For the text-containing cell, return its midpoint in (x, y) coordinate format. 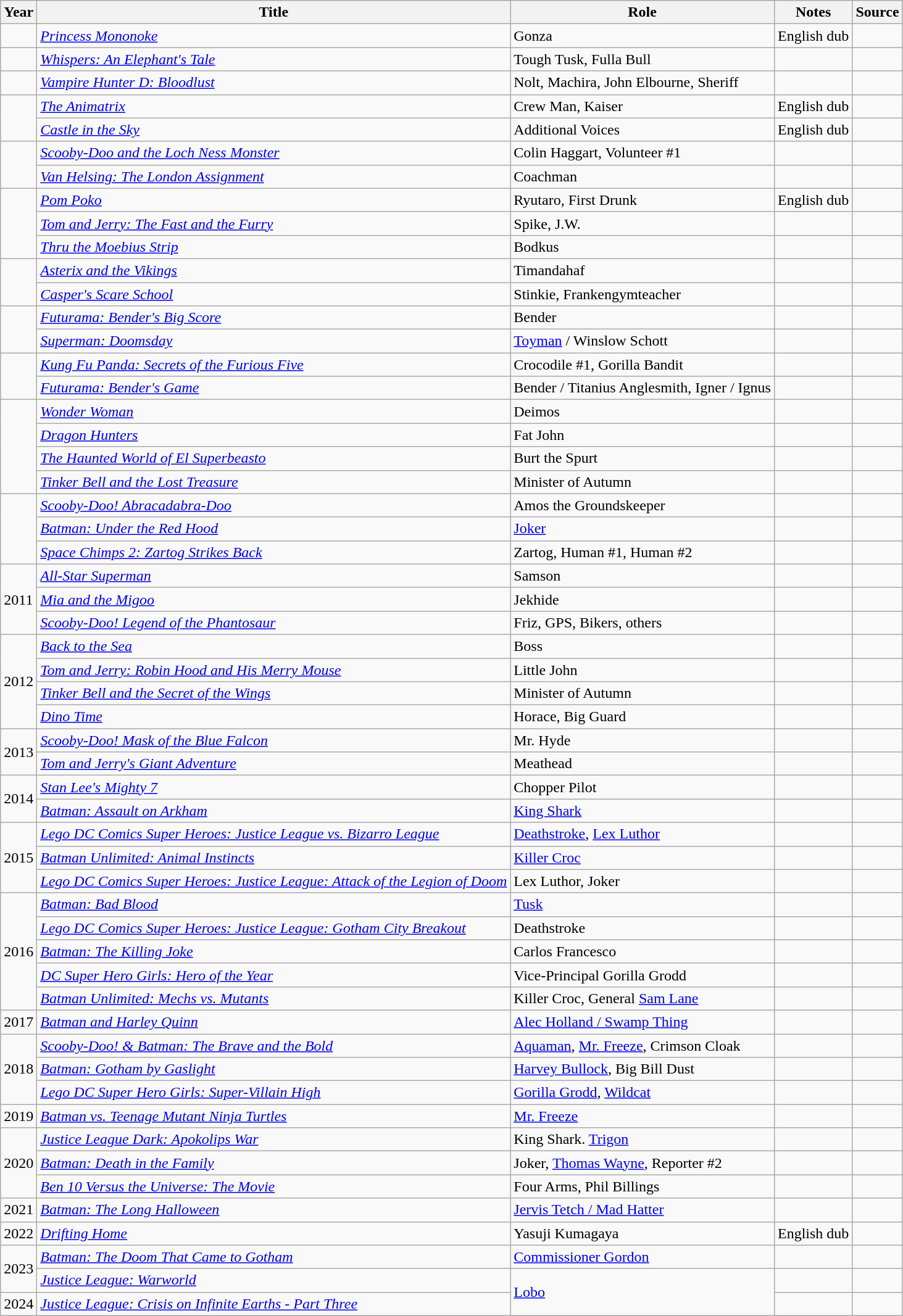
Pom Poko (274, 200)
All-Star Superman (274, 576)
2012 (19, 681)
Mr. Freeze (643, 1116)
Bodkus (643, 247)
King Shark (643, 811)
Superman: Doomsday (274, 341)
Asterix and the Vikings (274, 270)
Tough Tusk, Fulla Bull (643, 59)
Fat John (643, 435)
The Animatrix (274, 106)
Ben 10 Versus the Universe: The Movie (274, 1186)
2017 (19, 1022)
Stinkie, Frankengymteacher (643, 294)
Deathstroke (643, 928)
Gonza (643, 36)
Joker (643, 529)
Futurama: Bender's Big Score (274, 318)
Burt the Spurt (643, 458)
Thru the Moebius Strip (274, 247)
Role (643, 12)
Vice-Principal Gorilla Grodd (643, 975)
2016 (19, 951)
2015 (19, 858)
Little John (643, 669)
Batman vs. Teenage Mutant Ninja Turtles (274, 1116)
Casper's Scare School (274, 294)
Aquaman, Mr. Freeze, Crimson Cloak (643, 1046)
Batman: Assault on Arkham (274, 811)
The Haunted World of El Superbeasto (274, 458)
Tom and Jerry: The Fast and the Furry (274, 223)
Zartog, Human #1, Human #2 (643, 552)
Nolt, Machira, John Elbourne, Sheriff (643, 83)
Justice League: Warworld (274, 1280)
Deathstroke, Lex Luthor (643, 834)
Harvey Bullock, Big Bill Dust (643, 1069)
Scooby-Doo! Legend of the Phantosaur (274, 623)
Toyman / Winslow Schott (643, 341)
2021 (19, 1210)
Lego DC Comics Super Heroes: Justice League: Attack of the Legion of Doom (274, 881)
Scooby-Doo! Mask of the Blue Falcon (274, 740)
Batman: The Killing Joke (274, 951)
Futurama: Bender's Game (274, 388)
Vampire Hunter D: Bloodlust (274, 83)
Tusk (643, 904)
Notes (813, 12)
Tinker Bell and the Lost Treasure (274, 482)
2013 (19, 752)
Source (878, 12)
Batman Unlimited: Animal Instincts (274, 858)
Colin Haggart, Volunteer #1 (643, 153)
Batman: Under the Red Hood (274, 529)
Year (19, 12)
Batman: The Doom That Came to Gotham (274, 1257)
Tom and Jerry's Giant Adventure (274, 764)
Mia and the Migoo (274, 599)
Friz, GPS, Bikers, others (643, 623)
Amos the Groundskeeper (643, 505)
Batman: Bad Blood (274, 904)
Tinker Bell and the Secret of the Wings (274, 693)
Meathead (643, 764)
Horace, Big Guard (643, 717)
Crocodile #1, Gorilla Bandit (643, 365)
Mr. Hyde (643, 740)
Justice League: Crisis on Infinite Earths - Part Three (274, 1304)
Boss (643, 646)
Stan Lee's Mighty 7 (274, 787)
Batman: Gotham by Gaslight (274, 1069)
Deimos (643, 412)
Crew Man, Kaiser (643, 106)
Batman: Death in the Family (274, 1163)
Dino Time (274, 717)
Four Arms, Phil Billings (643, 1186)
Drifting Home (274, 1233)
2022 (19, 1233)
Princess Mononoke (274, 36)
2024 (19, 1304)
Lego DC Comics Super Heroes: Justice League vs. Bizarro League (274, 834)
Space Chimps 2: Zartog Strikes Back (274, 552)
2014 (19, 799)
Kung Fu Panda: Secrets of the Furious Five (274, 365)
Batman Unlimited: Mechs vs. Mutants (274, 998)
Scooby-Doo! Abracadabra-Doo (274, 505)
King Shark. Trigon (643, 1140)
Title (274, 12)
Chopper Pilot (643, 787)
2020 (19, 1163)
Lex Luthor, Joker (643, 881)
Lobo (643, 1292)
Carlos Francesco (643, 951)
Yasuji Kumagaya (643, 1233)
2019 (19, 1116)
Lego DC Comics Super Heroes: Justice League: Gotham City Breakout (274, 928)
Killer Croc (643, 858)
Whispers: An Elephant's Tale (274, 59)
Castle in the Sky (274, 130)
Spike, J.W. (643, 223)
DC Super Hero Girls: Hero of the Year (274, 975)
Dragon Hunters (274, 435)
2023 (19, 1268)
Additional Voices (643, 130)
Alec Holland / Swamp Thing (643, 1022)
Batman and Harley Quinn (274, 1022)
Gorilla Grodd, Wildcat (643, 1093)
Jervis Tetch / Mad Hatter (643, 1210)
Timandahaf (643, 270)
Batman: The Long Halloween (274, 1210)
Ryutaro, First Drunk (643, 200)
Jekhide (643, 599)
Commissioner Gordon (643, 1257)
Tom and Jerry: Robin Hood and His Merry Mouse (274, 669)
Scooby-Doo! & Batman: The Brave and the Bold (274, 1046)
Justice League Dark: Apokolips War (274, 1140)
Bender (643, 318)
Van Helsing: The London Assignment (274, 176)
Samson (643, 576)
Killer Croc, General Sam Lane (643, 998)
Scooby-Doo and the Loch Ness Monster (274, 153)
Joker, Thomas Wayne, Reporter #2 (643, 1163)
Wonder Woman (274, 412)
2018 (19, 1069)
Lego DC Super Hero Girls: Super-Villain High (274, 1093)
Coachman (643, 176)
2011 (19, 599)
Bender / Titanius Anglesmith, Igner / Ignus (643, 388)
Back to the Sea (274, 646)
